Find where the given text appears and provide that cell's center as [X, Y] coordinate. 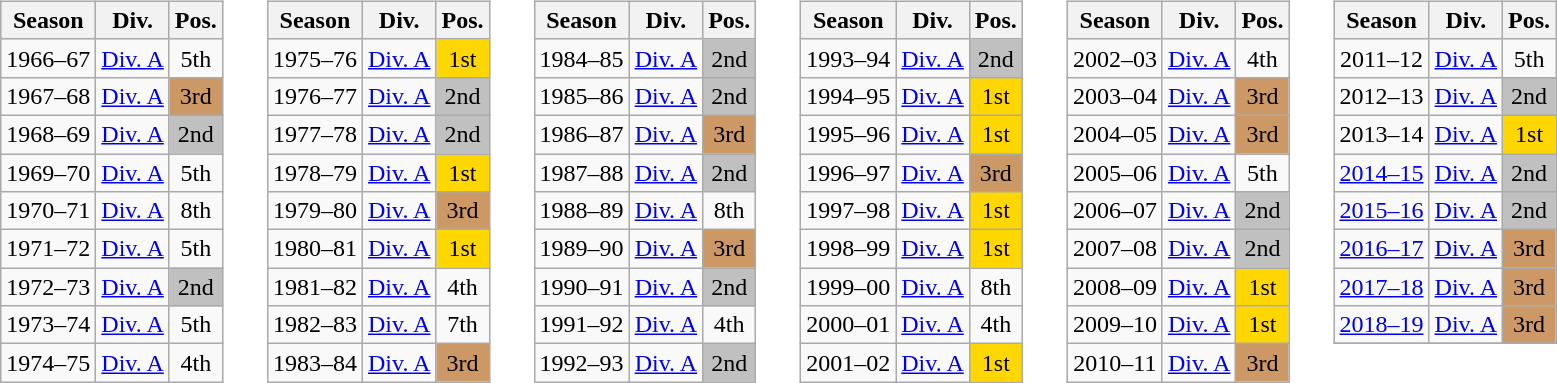
1980–81 [314, 249]
2004–05 [1114, 134]
1988–89 [582, 211]
1996–97 [848, 173]
1998–99 [848, 249]
2003–04 [1114, 96]
1979–80 [314, 211]
1972–73 [48, 287]
1984–85 [582, 58]
1978–79 [314, 173]
1968–69 [48, 134]
2011–12 [1382, 58]
2018–19 [1382, 325]
1982–83 [314, 325]
1973–74 [48, 325]
1983–84 [314, 363]
1993–94 [848, 58]
1974–75 [48, 363]
1981–82 [314, 287]
1999–00 [848, 287]
2005–06 [1114, 173]
1992–93 [582, 363]
2010–11 [1114, 363]
2009–10 [1114, 325]
1989–90 [582, 249]
1969–70 [48, 173]
2013–14 [1382, 134]
1966–67 [48, 58]
1990–91 [582, 287]
1994–95 [848, 96]
1975–76 [314, 58]
1987–88 [582, 173]
1995–96 [848, 134]
2008–09 [1114, 287]
1997–98 [848, 211]
2002–03 [1114, 58]
1971–72 [48, 249]
2012–13 [1382, 96]
1967–68 [48, 96]
2014–15 [1382, 173]
1991–92 [582, 325]
7th [462, 325]
2016–17 [1382, 249]
2001–02 [848, 363]
1977–78 [314, 134]
2006–07 [1114, 211]
1970–71 [48, 211]
1976–77 [314, 96]
2017–18 [1382, 287]
1985–86 [582, 96]
2007–08 [1114, 249]
2000–01 [848, 325]
1986–87 [582, 134]
2015–16 [1382, 211]
